Return the (x, y) coordinate for the center point of the cell that contains the specified text.  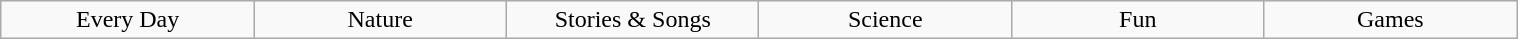
Stories & Songs (632, 20)
Games (1390, 20)
Fun (1138, 20)
Nature (380, 20)
Every Day (128, 20)
Science (886, 20)
